Pinpoint the cell where the given text exists, returning its [x, y] midpoint coordinate. 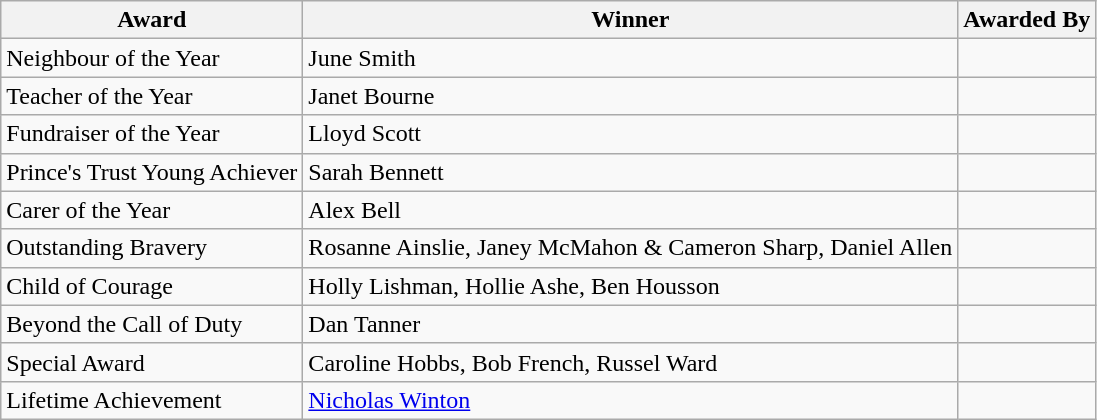
Award [152, 20]
Janet Bourne [630, 96]
Fundraiser of the Year [152, 134]
Awarded By [1027, 20]
Nicholas Winton [630, 400]
Sarah Bennett [630, 172]
Carer of the Year [152, 210]
Teacher of the Year [152, 96]
Child of Courage [152, 286]
June Smith [630, 58]
Dan Tanner [630, 324]
Holly Lishman, Hollie Ashe, Ben Housson [630, 286]
Prince's Trust Young Achiever [152, 172]
Lloyd Scott [630, 134]
Rosanne Ainslie, Janey McMahon & Cameron Sharp, Daniel Allen [630, 248]
Winner [630, 20]
Neighbour of the Year [152, 58]
Lifetime Achievement [152, 400]
Caroline Hobbs, Bob French, Russel Ward [630, 362]
Beyond the Call of Duty [152, 324]
Alex Bell [630, 210]
Outstanding Bravery [152, 248]
Special Award [152, 362]
